Pinpoint the cell where the given text exists, returning its [x, y] midpoint coordinate. 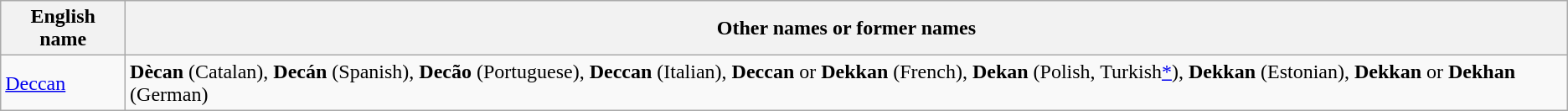
Deccan [64, 82]
English name [64, 29]
Other names or former names [847, 29]
